Return the [x, y] coordinate for the center point of the cell that contains the specified text.  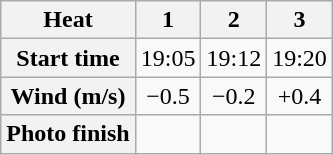
3 [300, 20]
19:05 [168, 58]
Heat [68, 20]
1 [168, 20]
−0.5 [168, 96]
−0.2 [234, 96]
19:20 [300, 58]
Wind (m/s) [68, 96]
19:12 [234, 58]
Photo finish [68, 134]
+0.4 [300, 96]
Start time [68, 58]
2 [234, 20]
